Identify which cell holds the provided text, then report its (X, Y) central coordinate. 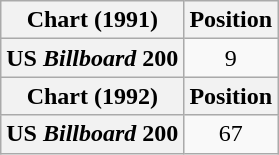
9 (231, 58)
Chart (1991) (92, 20)
Chart (1992) (92, 96)
67 (231, 134)
